Identify which cell holds the provided text, then report its (X, Y) central coordinate. 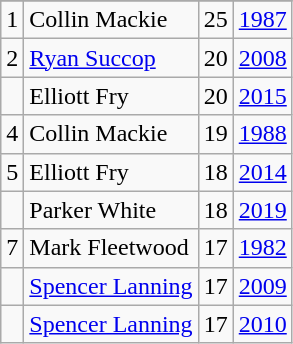
2 (12, 58)
Parker White (111, 210)
2009 (262, 286)
2015 (262, 96)
2014 (262, 172)
2010 (262, 324)
1988 (262, 134)
7 (12, 248)
1987 (262, 20)
2019 (262, 210)
1 (12, 20)
2008 (262, 58)
4 (12, 134)
1982 (262, 248)
5 (12, 172)
25 (216, 20)
Mark Fleetwood (111, 248)
Ryan Succop (111, 58)
19 (216, 134)
